Return the (x, y) coordinate for the center point of the cell that contains the specified text.  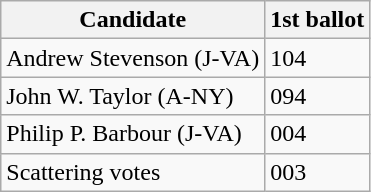
003 (318, 172)
Scattering votes (133, 172)
104 (318, 58)
Candidate (133, 20)
1st ballot (318, 20)
094 (318, 96)
004 (318, 134)
Philip P. Barbour (J-VA) (133, 134)
Andrew Stevenson (J-VA) (133, 58)
John W. Taylor (A-NY) (133, 96)
